Extract the (x, y) coordinate from the center of the cell holding the provided text.  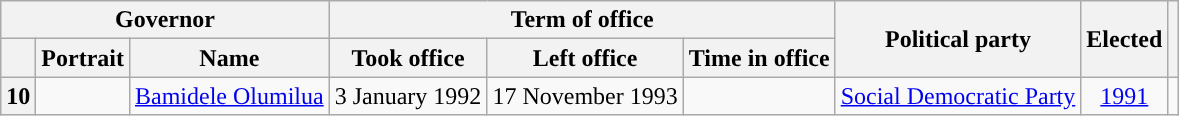
Social Democratic Party (958, 96)
10 (18, 96)
3 January 1992 (408, 96)
Left office (585, 58)
Political party (958, 39)
Term of office (582, 20)
Portrait (83, 58)
1991 (1124, 96)
17 November 1993 (585, 96)
Bamidele Olumilua (229, 96)
Governor (165, 20)
Elected (1124, 39)
Took office (408, 58)
Name (229, 58)
Time in office (759, 58)
